Identify which cell holds the provided text, then report its [X, Y] central coordinate. 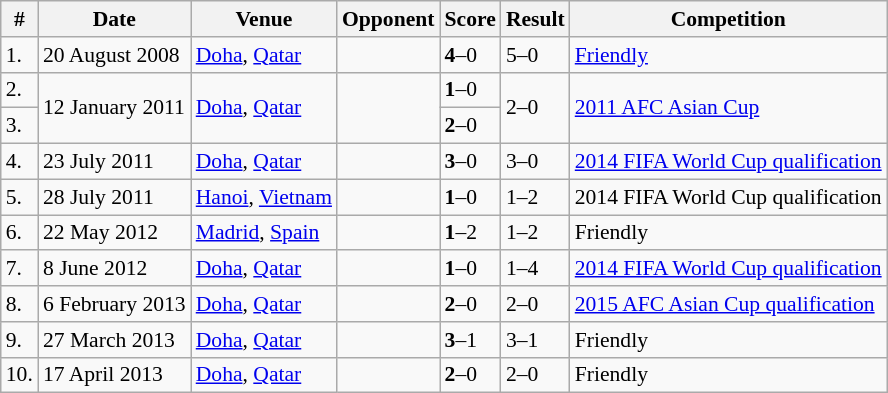
6 February 2013 [114, 304]
2015 AFC Asian Cup qualification [728, 304]
Hanoi, Vietnam [264, 197]
7. [20, 269]
2011 AFC Asian Cup [728, 108]
28 July 2011 [114, 197]
4. [20, 162]
1. [20, 55]
Date [114, 19]
8. [20, 304]
5. [20, 197]
Venue [264, 19]
2. [20, 90]
22 May 2012 [114, 233]
23 July 2011 [114, 162]
20 August 2008 [114, 55]
9. [20, 340]
27 March 2013 [114, 340]
3. [20, 126]
Competition [728, 19]
5–0 [536, 55]
Result [536, 19]
17 April 2013 [114, 375]
6. [20, 233]
Score [470, 19]
Madrid, Spain [264, 233]
4–0 [470, 55]
8 June 2012 [114, 269]
10. [20, 375]
Opponent [388, 19]
12 January 2011 [114, 108]
1–4 [536, 269]
# [20, 19]
